Locate the cell with the specified text and output its [x, y] center coordinate. 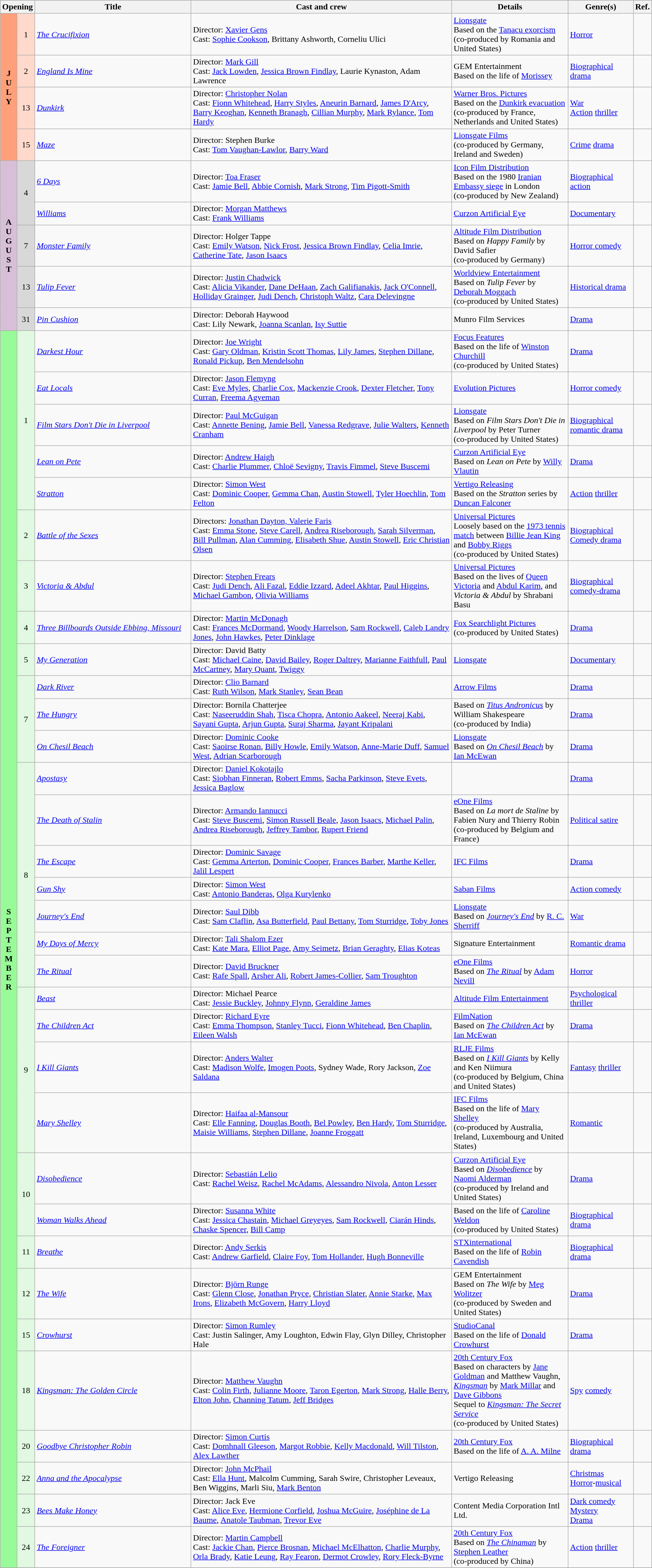
Director: Saul Dibb Cast: Sam Claflin, Asa Butterfield, Paul Bettany, Tom Sturridge, Toby Jones [321, 916]
Director: Stephen Burke Cast: Tom Vaughan-Lawlor, Barry Ward [321, 145]
6 Days [113, 181]
Director: Dominic Cooke Cast: Saoirse Ronan, Billy Howle, Emily Watson, Anne-Marie Duff, Samuel West, Adrian Scarborough [321, 746]
Director: Joe Wright Cast: Gary Oldman, Kristin Scott Thomas, Lily James, Stephen Dillane, Ronald Pickup, Ben Mendelsohn [321, 351]
Romantic [600, 1123]
Stratton [113, 494]
Director: Richard Eyre Cast: Emma Thompson, Stanley Tucci, Fionn Whitehead, Ben Chaplin, Eileen Walsh [321, 1026]
Director: Xavier Gens Cast: Sophie Cookson, Brittany Ashworth, Corneliu Ulici [321, 34]
Biographical romantic drama [600, 425]
Dark comedy Mystery Drama [600, 1510]
Director: David Batty Cast: Michael Caine, David Bailey, Roger Daltrey, Marianne Faithfull, Paul McCartney, Mary Quant, Twiggy [321, 660]
Evolution Pictures [510, 388]
Dark River [113, 687]
Fantasy thriller [600, 1067]
Opening [17, 7]
The Wife [113, 1293]
Gun Shy [113, 889]
3 [26, 586]
20th Century Fox Based on The Chinaman by Stephen Leather (co-produced by China) [510, 1547]
Director: Simon Curtis Cast: Domhnall Gleeson, Margot Robbie, Kelly Macdonald, Will Tilston, Alex Lawther [321, 1446]
Action comedy [600, 889]
Director: Armando Iannucci Cast: Steve Buscemi, Simon Russell Beale, Jason Isaacs, Michael Palin, Andrea Riseborough, Jeffrey Tambor, Rupert Friend [321, 820]
Director: Mark Gill Cast: Jack Lowden, Jessica Brown Findlay, Laurie Kynaston, Adam Lawrence [321, 71]
Director: Martin McDonagh Cast: Frances McDormand, Woody Harrelson, Sam Rockwell, Caleb Landry Jones, John Hawkes, Peter Dinklage [321, 628]
Director: Daniel Kokotajlo Cast: Siobhan Finneran, Robert Emms, Sacha Parkinson, Steve Evets, Jessica Baglow [321, 778]
Director: Anders Walter Cast: Madison Wolfe, Imogen Poots, Sydney Wade, Rory Jackson, Zoe Saldana [321, 1067]
8 [26, 875]
Biographical comedy-drama [600, 586]
Focus Features Based on the life of Winston Churchill (co-produced by United States) [510, 351]
24 [26, 1547]
Dunkirk [113, 108]
eOne Films Based on La mort de Staline by Fabien Nury and Thierry Robin (co-produced by Belgium and France) [510, 820]
Saban Films [510, 889]
Director: Matthew Vaughn Cast: Colin Firth, Julianne Moore, Taron Egerton, Mark Strong, Halle Berry, Elton John, Channing Tatum, Jeff Bridges [321, 1390]
Lionsgate Films (co-produced by Germany, Ireland and Sweden) [510, 145]
Munro Film Services [510, 319]
SEPTEMBER [9, 949]
Director: Björn Runge Cast: Glenn Close, Jonathan Pryce, Christian Slater, Annie Starke, Max Irons, Elizabeth McGovern, Harry Lloyd [321, 1293]
Director: Clio Barnard Cast: Ruth Wilson, Mark Stanley, Sean Bean [321, 687]
Director: Andrew Haigh Cast: Charlie Plummer, Chloë Sevigny, Travis Fimmel, Steve Buscemi [321, 462]
RLJE Films Based on I Kill Giants by Kelly and Ken Niimura (co-produced by Belgium, China and United States) [510, 1067]
Content Media Corporation Intl Ltd. [510, 1510]
Williams [113, 213]
The Children Act [113, 1026]
GEM Entertainment Based on The Wife by Meg Wolitzer (co-produced by Sweden and United States) [510, 1293]
Bees Make Honey [113, 1510]
10 [26, 1194]
Director: Simon West Cast: Antonio Banderas, Olga Kurylenko [321, 889]
Worldview Entertainment Based on Tulip Fever by Deborah Moggach (co-produced by United States) [510, 287]
Crime drama [600, 145]
Anna and the Apocalypse [113, 1478]
War [600, 916]
Darkest Hour [113, 351]
23 [26, 1510]
Christmas Horror-musical [600, 1478]
Universal Pictures Based on the lives of Queen Victoria and Abdul Karim, and Victoria & Abdul by Shrabani Basu [510, 586]
Details [510, 7]
Director: Holger Tappe Cast: Emily Watson, Nick Frost, Jessica Brown Findlay, Celia Imrie, Catherine Tate, Jason Isaacs [321, 245]
Director: Simon Rumley Cast: Justin Salinger, Amy Loughton, Edwin Flay, Glyn Dilley, Christopher Hale [321, 1335]
Spy comedy [600, 1390]
Romantic drama [600, 944]
Director: Morgan Matthews Cast: Frank Williams [321, 213]
Director: John McPhail Cast: Ella Hunt, Malcolm Cumming, Sarah Swire, Christopher Leveaux, Ben Wiggins, Marli Siu, Mark Benton [321, 1478]
Lean on Pete [113, 462]
Battle of the Sexes [113, 535]
England Is Mine [113, 71]
Director: Simon West Cast: Dominic Cooper, Gemma Chan, Austin Stowell, Tyler Hoechlin, Tom Felton [321, 494]
Lionsgate Based on On Chesil Beach by Ian McEwan [510, 746]
Cast and crew [321, 7]
JULY [9, 87]
The Hungry [113, 714]
Biographical action [600, 181]
AUGUST [9, 245]
Director: Jack Eve Cast: Alice Eve, Hermione Corfield, Joshua McGuire, Joséphine de La Baume, Anatole Taubman, Trevor Eve [321, 1510]
Ref. [642, 7]
Altitude Film Entertainment [510, 999]
IFC Films Based on the life of Mary Shelley (co-produced by Australia, Ireland, Luxembourg and United States) [510, 1123]
Apostasy [113, 778]
Lionsgate Based on Journey's End by R. C. Sherriff [510, 916]
12 [26, 1293]
5 [26, 660]
My Days of Mercy [113, 944]
Director: Stephen Frears Cast: Judi Dench, Ali Fazal, Eddie Izzard, Adeel Akhtar, Paul Higgins, Michael Gambon, Olivia Williams [321, 586]
GEM Entertainment Based on the life of Morissey [510, 71]
Monster Family [113, 245]
Based on the life of Caroline Weldon (co-produced by United States) [510, 1220]
Maze [113, 145]
Based on Titus Andronicus by William Shakespeare (co-produced by India) [510, 714]
Victoria & Abdul [113, 586]
Fox Searchlight Pictures (co-produced by United States) [510, 628]
18 [26, 1390]
IFC Films [510, 861]
The Foreigner [113, 1547]
Arrow Films [510, 687]
Director: Tali Shalom Ezer Cast: Kate Mara, Elliot Page, Amy Seimetz, Brian Geraghty, Elias Koteas [321, 944]
Tulip Fever [113, 287]
Director: Sebastián Lelio Cast: Rachel Weisz, Rachel McAdams, Alessandro Nivola, Anton Lesser [321, 1178]
The Escape [113, 861]
STXinternational Based on the life of Robin Cavendish [510, 1252]
Director: Susanna White Cast: Jessica Chastain, Michael Greyeyes, Sam Rockwell, Ciarán Hinds, Chaske Spencer, Bill Camp [321, 1220]
Director: Michael Pearce Cast: Jessie Buckley, Johnny Flynn, Geraldine James [321, 999]
Three Billboards Outside Ebbing, Missouri [113, 628]
Crowhurst [113, 1335]
The Death of Stalin [113, 820]
Universal Pictures Loosely based on the 1973 tennis match between Billie Jean King and Bobby Riggs (co-produced by United States) [510, 535]
Icon Film Distribution Based on the 1980 Iranian Embassy siege in London (co-produced by New Zealand) [510, 181]
Woman Walks Ahead [113, 1220]
Director: Toa Fraser Cast: Jamie Bell, Abbie Cornish, Mark Strong, Tim Pigott-Smith [321, 181]
Title [113, 7]
11 [26, 1252]
Warner Bros. Pictures Based on the Dunkirk evacuation (co-produced by France, Netherlands and United States) [510, 108]
20 [26, 1446]
FilmNation Based on The Children Act by Ian McEwan [510, 1026]
Curzon Artificial Eye [510, 213]
eOne Films Based on The Ritual by Adam Nevill [510, 971]
20th Century Fox Based on the life of A. A. Milne [510, 1446]
The Crucifixion [113, 34]
The Ritual [113, 971]
Director: Deborah Haywood Cast: Lily Newark, Joanna Scanlan, Isy Suttie [321, 319]
War Action thriller [600, 108]
Journey's End [113, 916]
Lionsgate Based on the Tanacu exorcism (co-produced by Romania and United States) [510, 34]
On Chesil Beach [113, 746]
Director: Jason Flemyng Cast: Eve Myles, Charlie Cox, Mackenzie Crook, Dexter Fletcher, Tony Curran, Freema Agyeman [321, 388]
StudioCanal Based on the life of Donald Crowhurst [510, 1335]
Curzon Artificial Eye Based on Lean on Pete by Willy Vlautin [510, 462]
Lionsgate [510, 660]
9 [26, 1070]
Curzon Artificial Eye Based on Disobedience by Naomi Alderman (co-produced by Ireland and United States) [510, 1178]
Kingsman: The Golden Circle [113, 1390]
Altitude Film Distribution Based on Happy Family by David Safier (co-produced by Germany) [510, 245]
Disobedience [113, 1178]
Pin Cushion [113, 319]
Director: Dominic Savage Cast: Gemma Arterton, Dominic Cooper, Frances Barber, Marthe Keller, Jalil Lespert [321, 861]
Lionsgate Based on Film Stars Don't Die in Liverpool by Peter Turner (co-produced by United States) [510, 425]
Biographical Comedy drama [600, 535]
Film Stars Don't Die in Liverpool [113, 425]
Vertigo Releasing [510, 1478]
22 [26, 1478]
Genre(s) [600, 7]
Vertigo Releasing Based on the Stratton series by Duncan Falconer [510, 494]
Mary Shelley [113, 1123]
Historical drama [600, 287]
Director: Andy Serkis Cast: Andrew Garfield, Claire Foy, Tom Hollander, Hugh Bonneville [321, 1252]
I Kill Giants [113, 1067]
Signature Entertainment [510, 944]
My Generation [113, 660]
Goodbye Christopher Robin [113, 1446]
Director: David Bruckner Cast: Rafe Spall, Arsher Ali, Robert James-Collier, Sam Troughton [321, 971]
Eat Locals [113, 388]
Psychological thriller [600, 999]
Director: Paul McGuigan Cast: Annette Bening, Jamie Bell, Vanessa Redgrave, Julie Walters, Kenneth Cranham [321, 425]
Beast [113, 999]
Political satire [600, 820]
Breathe [113, 1252]
31 [26, 319]
